Find where the given text appears and provide that cell's center as (X, Y) coordinate. 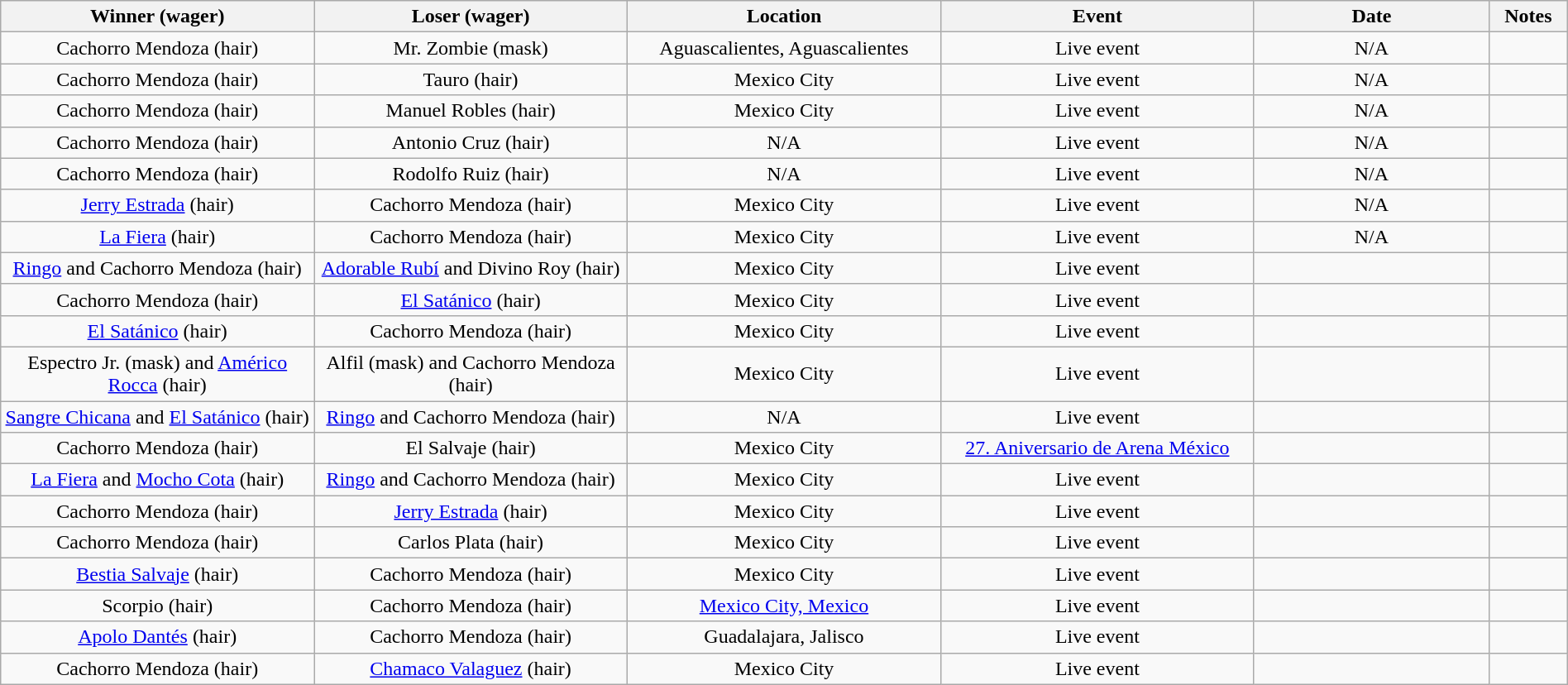
Mr. Zombie (mask) (471, 48)
Espectro Jr. (mask) and Américo Rocca (hair) (157, 374)
Antonio Cruz (hair) (471, 142)
Guadalajara, Jalisco (784, 637)
La Fiera and Mocho Cota (hair) (157, 480)
Event (1097, 17)
Mexico City, Mexico (784, 606)
Adorable Rubí and Divino Roy (hair) (471, 268)
La Fiera (hair) (157, 237)
Location (784, 17)
Notes (1528, 17)
Loser (wager) (471, 17)
El Salvaje (hair) (471, 448)
Chamaco Valaguez (hair) (471, 668)
Alfil (mask) and Cachorro Mendoza (hair) (471, 374)
Rodolfo Ruiz (hair) (471, 174)
Scorpio (hair) (157, 606)
Tauro (hair) (471, 79)
Carlos Plata (hair) (471, 543)
Winner (wager) (157, 17)
Date (1371, 17)
Apolo Dantés (hair) (157, 637)
Sangre Chicana and El Satánico (hair) (157, 416)
Manuel Robles (hair) (471, 111)
Bestia Salvaje (hair) (157, 574)
27. Aniversario de Arena México (1097, 448)
Aguascalientes, Aguascalientes (784, 48)
